Output the [X, Y] coordinate of the center of the cell containing the given text.  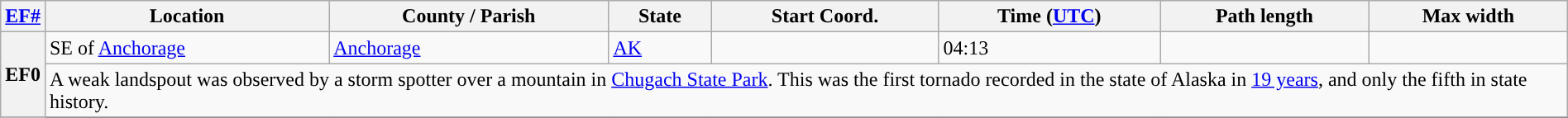
Anchorage [469, 48]
Time (UTC) [1049, 17]
AK [660, 48]
04:13 [1049, 48]
Location [187, 17]
State [660, 17]
Max width [1468, 17]
Start Coord. [825, 17]
County / Parish [469, 17]
Path length [1265, 17]
EF# [23, 17]
SE of Anchorage [187, 48]
EF0 [23, 74]
